Pinpoint the cell where the given text exists, returning its [x, y] midpoint coordinate. 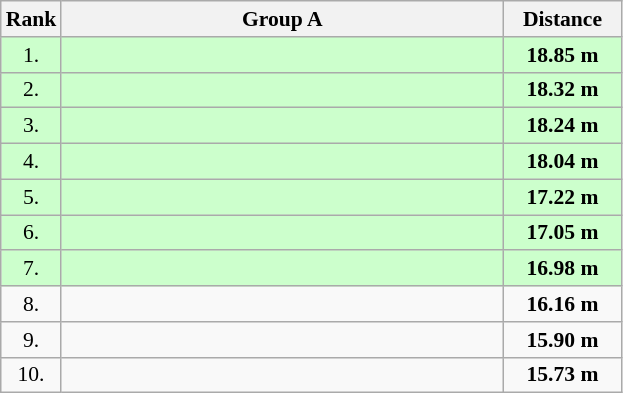
4. [32, 162]
Distance [562, 19]
6. [32, 233]
18.32 m [562, 90]
8. [32, 304]
16.98 m [562, 269]
18.24 m [562, 126]
9. [32, 340]
Rank [32, 19]
18.04 m [562, 162]
15.73 m [562, 375]
17.22 m [562, 197]
Group A [282, 19]
16.16 m [562, 304]
2. [32, 90]
1. [32, 55]
18.85 m [562, 55]
3. [32, 126]
7. [32, 269]
15.90 m [562, 340]
10. [32, 375]
17.05 m [562, 233]
5. [32, 197]
